From the cell containing the given text, extract its center point as [X, Y] coordinate. 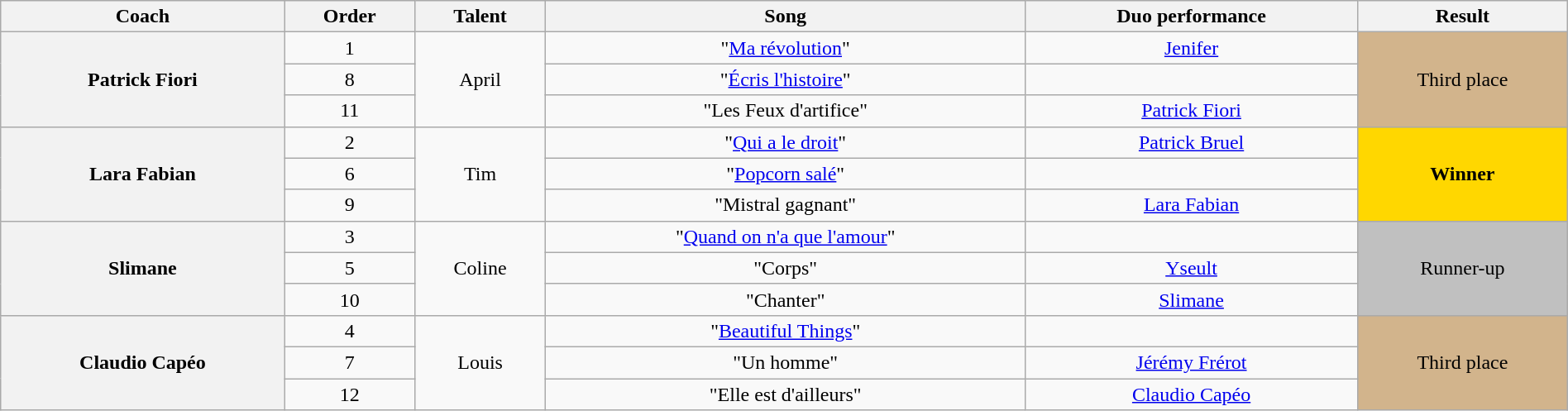
"Quand on n'a que l'amour" [786, 237]
Runner-up [1463, 268]
"Popcorn salé" [786, 174]
1 [349, 48]
"Mistral gagnant" [786, 205]
Jenifer [1192, 48]
Jérémy Frérot [1192, 362]
10 [349, 299]
3 [349, 237]
2 [349, 142]
9 [349, 205]
Order [349, 17]
April [480, 79]
Louis [480, 362]
Duo performance [1192, 17]
"Un homme" [786, 362]
8 [349, 79]
Yseult [1192, 268]
Coach [142, 17]
"Les Feux d'artifice" [786, 111]
4 [349, 331]
"Écris l'histoire" [786, 79]
5 [349, 268]
Coline [480, 268]
"Ma révolution" [786, 48]
12 [349, 394]
Result [1463, 17]
7 [349, 362]
"Beautiful Things" [786, 331]
"Chanter" [786, 299]
Winner [1463, 174]
Tim [480, 174]
11 [349, 111]
Patrick Bruel [1192, 142]
"Elle est d'ailleurs" [786, 394]
Talent [480, 17]
Song [786, 17]
"Corps" [786, 268]
6 [349, 174]
"Qui a le droit" [786, 142]
